Search for the cell housing the specified text and yield its (x, y) center coordinate. 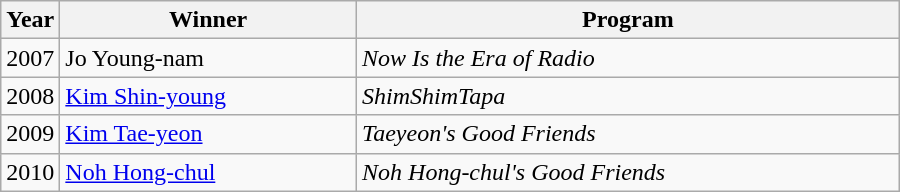
2008 (30, 96)
Program (628, 20)
Taeyeon's Good Friends (628, 134)
Kim Tae-yeon (208, 134)
Kim Shin-young (208, 96)
Noh Hong-chul (208, 172)
Year (30, 20)
2010 (30, 172)
2009 (30, 134)
Winner (208, 20)
2007 (30, 58)
ShimShimTapa (628, 96)
Noh Hong-chul's Good Friends (628, 172)
Now Is the Era of Radio (628, 58)
Jo Young-nam (208, 58)
